Identify which cell holds the provided text, then report its (x, y) central coordinate. 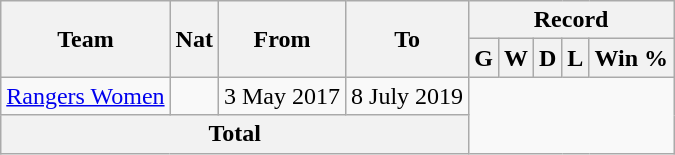
Rangers Women (86, 96)
Team (86, 39)
From (282, 39)
W (516, 58)
G (484, 58)
Win % (632, 58)
D (547, 58)
Nat (194, 39)
Record (572, 20)
L (576, 58)
3 May 2017 (282, 96)
To (408, 39)
8 July 2019 (408, 96)
Total (235, 134)
